Pinpoint the cell where the given text exists, returning its (x, y) midpoint coordinate. 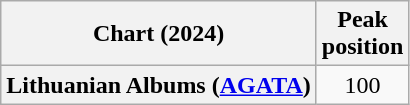
Peakposition (362, 34)
Lithuanian Albums (AGATA) (159, 85)
Chart (2024) (159, 34)
100 (362, 85)
